Return [x, y] of the center of cell containing provided text 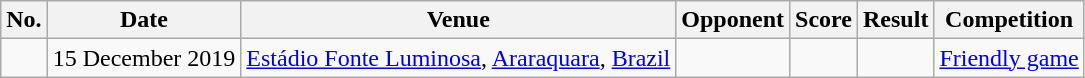
Competition [1009, 20]
Score [824, 20]
Opponent [733, 20]
Friendly game [1009, 58]
Venue [458, 20]
Date [144, 20]
Result [896, 20]
15 December 2019 [144, 58]
No. [24, 20]
Estádio Fonte Luminosa, Araraquara, Brazil [458, 58]
